Return [x, y] of the center of cell containing provided text 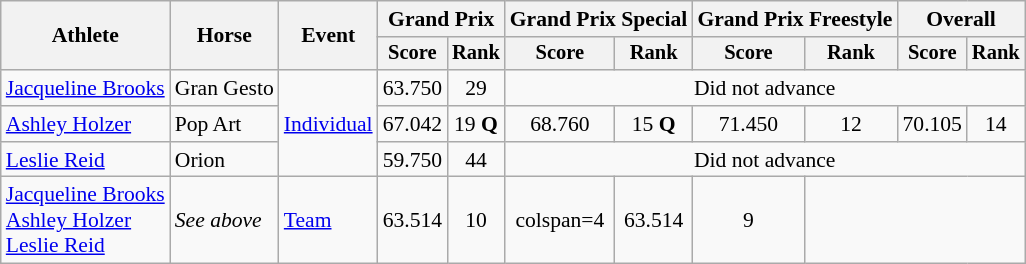
Pop Art [224, 124]
Team [328, 220]
63.750 [412, 88]
71.450 [748, 124]
14 [996, 124]
Event [328, 36]
Jacqueline BrooksAshley HolzerLeslie Reid [86, 220]
Overall [960, 19]
12 [852, 124]
68.760 [560, 124]
Gran Gesto [224, 88]
Individual [328, 124]
67.042 [412, 124]
44 [476, 160]
59.750 [412, 160]
Grand Prix Special [599, 19]
Grand Prix [442, 19]
Orion [224, 160]
15 Q [654, 124]
See above [224, 220]
Jacqueline Brooks [86, 88]
Leslie Reid [86, 160]
colspan=4 [560, 220]
Athlete [86, 36]
Ashley Holzer [86, 124]
Horse [224, 36]
19 Q [476, 124]
10 [476, 220]
9 [748, 220]
Grand Prix Freestyle [794, 19]
29 [476, 88]
70.105 [932, 124]
